Capture the cell that displays the provided text and extract its [x, y] central coordinate. 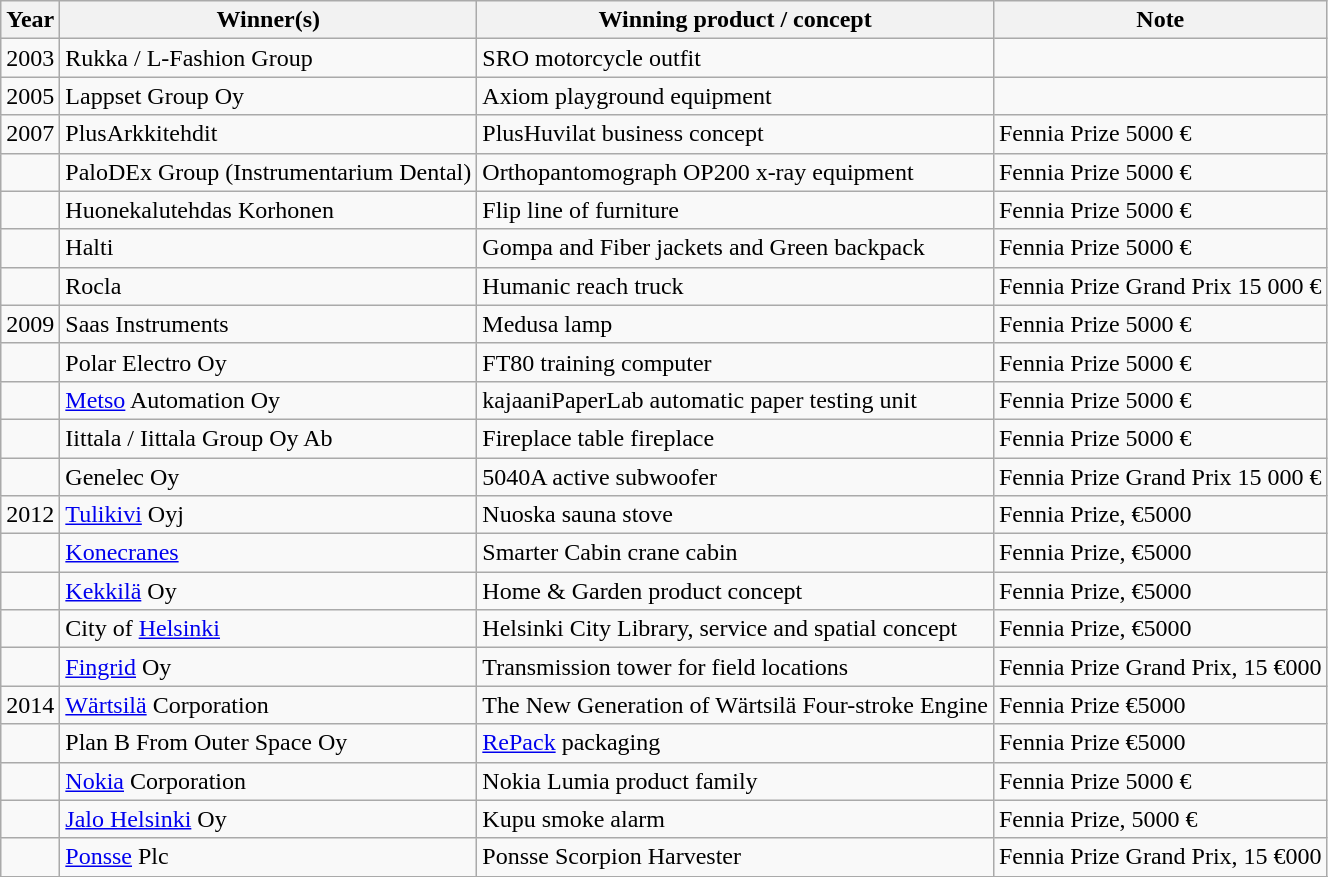
Helsinki City Library, service and spatial concept [736, 629]
Iittala / Iittala Group Oy Ab [268, 438]
PlusHuvilat business concept [736, 134]
Tulikivi Oyj [268, 515]
Nuoska sauna stove [736, 515]
Nokia Lumia product family [736, 781]
Fennia Prize, 5000 € [1160, 819]
Orthopantomograph OP200 x-ray equipment [736, 172]
Ponsse Plc [268, 857]
Kekkilä Oy [268, 591]
Plan B From Outer Space Oy [268, 743]
Metso Automation Oy [268, 400]
City of Helsinki [268, 629]
Smarter Cabin crane cabin [736, 553]
FT80 training computer [736, 362]
Gompa and Fiber jackets and Green backpack [736, 248]
Nokia Corporation [268, 781]
PlusArkkitehdit [268, 134]
Rocla [268, 286]
5040A active subwoofer [736, 477]
RePack packaging [736, 743]
Transmission tower for field locations [736, 667]
Winner(s) [268, 20]
Year [30, 20]
Saas Instruments [268, 324]
Home & Garden product concept [736, 591]
Flip line of furniture [736, 210]
2012 [30, 515]
2007 [30, 134]
Humanic reach truck [736, 286]
2009 [30, 324]
Jalo Helsinki Oy [268, 819]
SRO motorcycle outfit [736, 58]
kajaaniPaperLab automatic paper testing unit [736, 400]
Konecranes [268, 553]
Fingrid Oy [268, 667]
Ponsse Scorpion Harvester [736, 857]
2005 [30, 96]
Winning product / concept [736, 20]
PaloDEx Group (Instrumentarium Dental) [268, 172]
Medusa lamp [736, 324]
Lappset Group Oy [268, 96]
Axiom playground equipment [736, 96]
Wärtsilä Corporation [268, 705]
Kupu smoke alarm [736, 819]
Genelec Oy [268, 477]
The New Generation of Wärtsilä Four-stroke Engine [736, 705]
Note [1160, 20]
Polar Electro Oy [268, 362]
Rukka / L-Fashion Group [268, 58]
Fireplace table fireplace [736, 438]
Huonekalutehdas Korhonen [268, 210]
Halti [268, 248]
2014 [30, 705]
2003 [30, 58]
